For the text-containing cell, return its midpoint in [x, y] coordinate format. 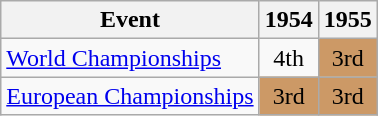
Event [130, 20]
World Championships [130, 58]
European Championships [130, 96]
1955 [348, 20]
4th [288, 58]
1954 [288, 20]
